Scan for the cell matching the given text and deliver its [x, y] coordinate at center. 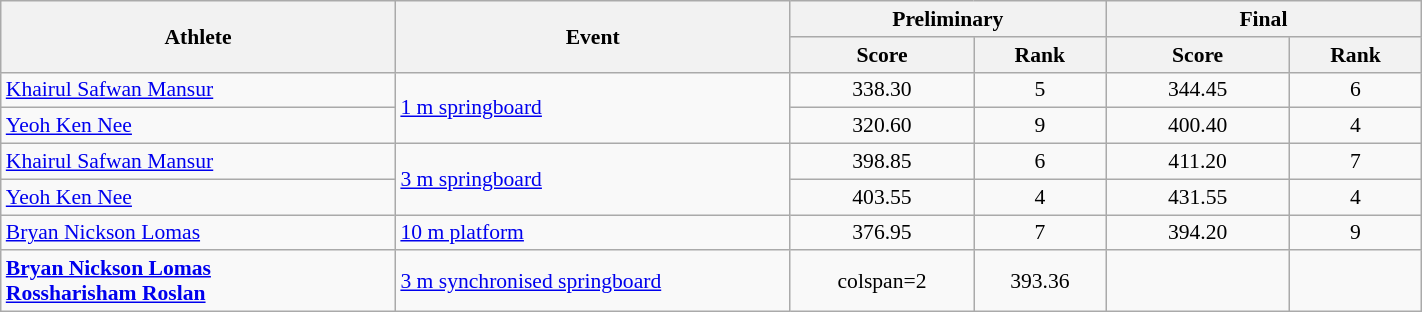
376.95 [882, 233]
400.40 [1198, 126]
320.60 [882, 126]
10 m platform [592, 233]
Final [1264, 19]
431.55 [1198, 197]
Event [592, 36]
403.55 [882, 197]
394.20 [1198, 233]
3 m synchronised springboard [592, 282]
344.45 [1198, 90]
Bryan Nickson Lomas [198, 233]
393.36 [1040, 282]
Preliminary [948, 19]
colspan=2 [882, 282]
Athlete [198, 36]
3 m springboard [592, 180]
1 m springboard [592, 108]
Bryan Nickson LomasRossharisham Roslan [198, 282]
5 [1040, 90]
411.20 [1198, 162]
398.85 [882, 162]
338.30 [882, 90]
